Find where the given text appears and provide that cell's center as [X, Y] coordinate. 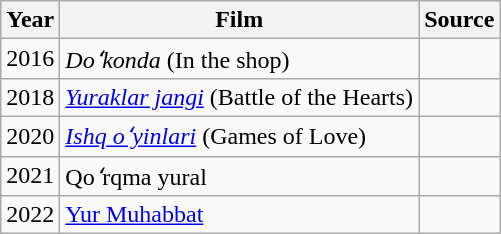
2022 [30, 215]
2021 [30, 176]
Source [460, 20]
Year [30, 20]
Doʻkonda (In the shop) [240, 59]
Yur Muhabbat [240, 215]
2018 [30, 97]
2016 [30, 59]
Ishq oʻyinlari (Games of Love) [240, 136]
2020 [30, 136]
Yuraklar jangi (Battle of the Hearts) [240, 97]
Film [240, 20]
Qoʻrqma yural [240, 176]
